Determine the (x, y) coordinate at the center of the cell enclosing the given text.  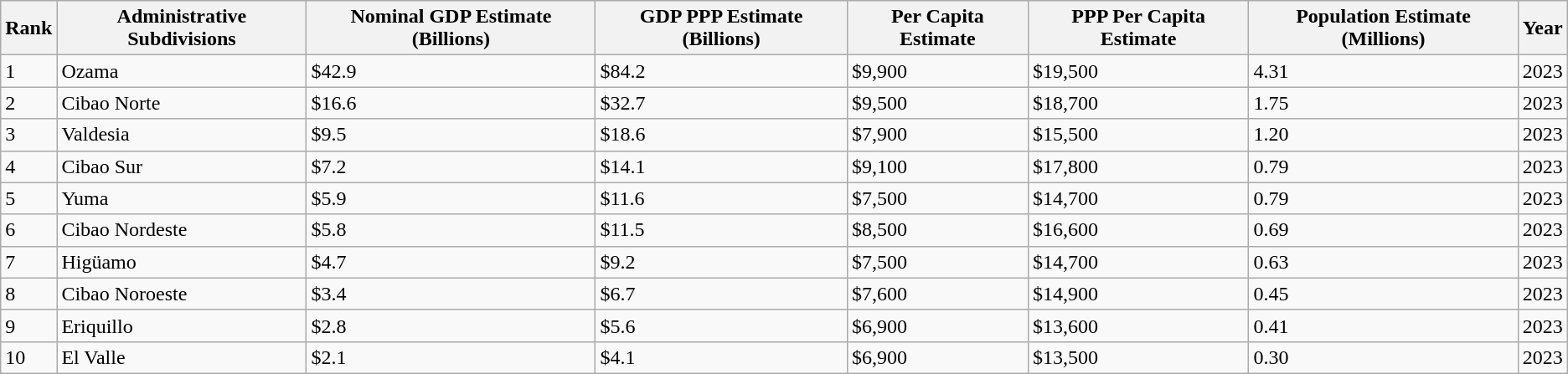
$18.6 (722, 135)
$9,900 (937, 71)
$16,600 (1138, 230)
8 (28, 294)
$11.5 (722, 230)
$4.7 (451, 262)
3 (28, 135)
$11.6 (722, 198)
0.30 (1384, 357)
$14.1 (722, 167)
$9.2 (722, 262)
0.63 (1384, 262)
$2.1 (451, 357)
4.31 (1384, 71)
0.69 (1384, 230)
$8,500 (937, 230)
Cibao Nordeste (182, 230)
Valdesia (182, 135)
7 (28, 262)
$5.8 (451, 230)
Administrative Subdivisions (182, 28)
$7.2 (451, 167)
$84.2 (722, 71)
1.75 (1384, 103)
Population Estimate (Millions) (1384, 28)
6 (28, 230)
Yuma (182, 198)
Cibao Sur (182, 167)
El Valle (182, 357)
$16.6 (451, 103)
$6.7 (722, 294)
Per Capita Estimate (937, 28)
PPP Per Capita Estimate (1138, 28)
$14,900 (1138, 294)
9 (28, 325)
$3.4 (451, 294)
0.45 (1384, 294)
Eriquillo (182, 325)
Rank (28, 28)
$5.6 (722, 325)
$7,600 (937, 294)
$32.7 (722, 103)
Year (1543, 28)
$17,800 (1138, 167)
$2.8 (451, 325)
Cibao Noroeste (182, 294)
Ozama (182, 71)
2 (28, 103)
$7,900 (937, 135)
$13,500 (1138, 357)
$19,500 (1138, 71)
$9,100 (937, 167)
1.20 (1384, 135)
0.41 (1384, 325)
4 (28, 167)
$5.9 (451, 198)
$18,700 (1138, 103)
Higüamo (182, 262)
Nominal GDP Estimate (Billions) (451, 28)
$13,600 (1138, 325)
1 (28, 71)
GDP PPP Estimate (Billions) (722, 28)
$9,500 (937, 103)
Cibao Norte (182, 103)
10 (28, 357)
$4.1 (722, 357)
$9.5 (451, 135)
$42.9 (451, 71)
5 (28, 198)
$15,500 (1138, 135)
